Provide the [x, y] coordinate of the cell's center where the given text is located.  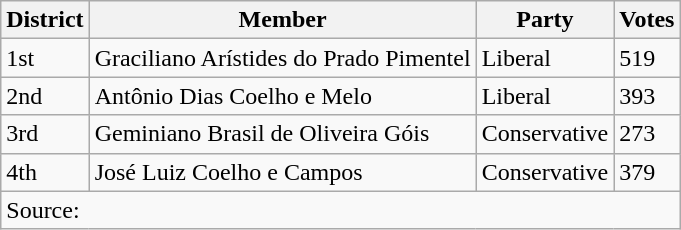
Antônio Dias Coelho e Melo [282, 96]
Geminiano Brasil de Oliveira Góis [282, 134]
Votes [647, 20]
2nd [45, 96]
393 [647, 96]
1st [45, 58]
4th [45, 172]
273 [647, 134]
Member [282, 20]
Party [545, 20]
Graciliano Arístides do Prado Pimentel [282, 58]
District [45, 20]
José Luiz Coelho e Campos [282, 172]
519 [647, 58]
3rd [45, 134]
Source: [340, 210]
379 [647, 172]
